Detect which cell encompasses the target text, then output its [X, Y] center coordinate. 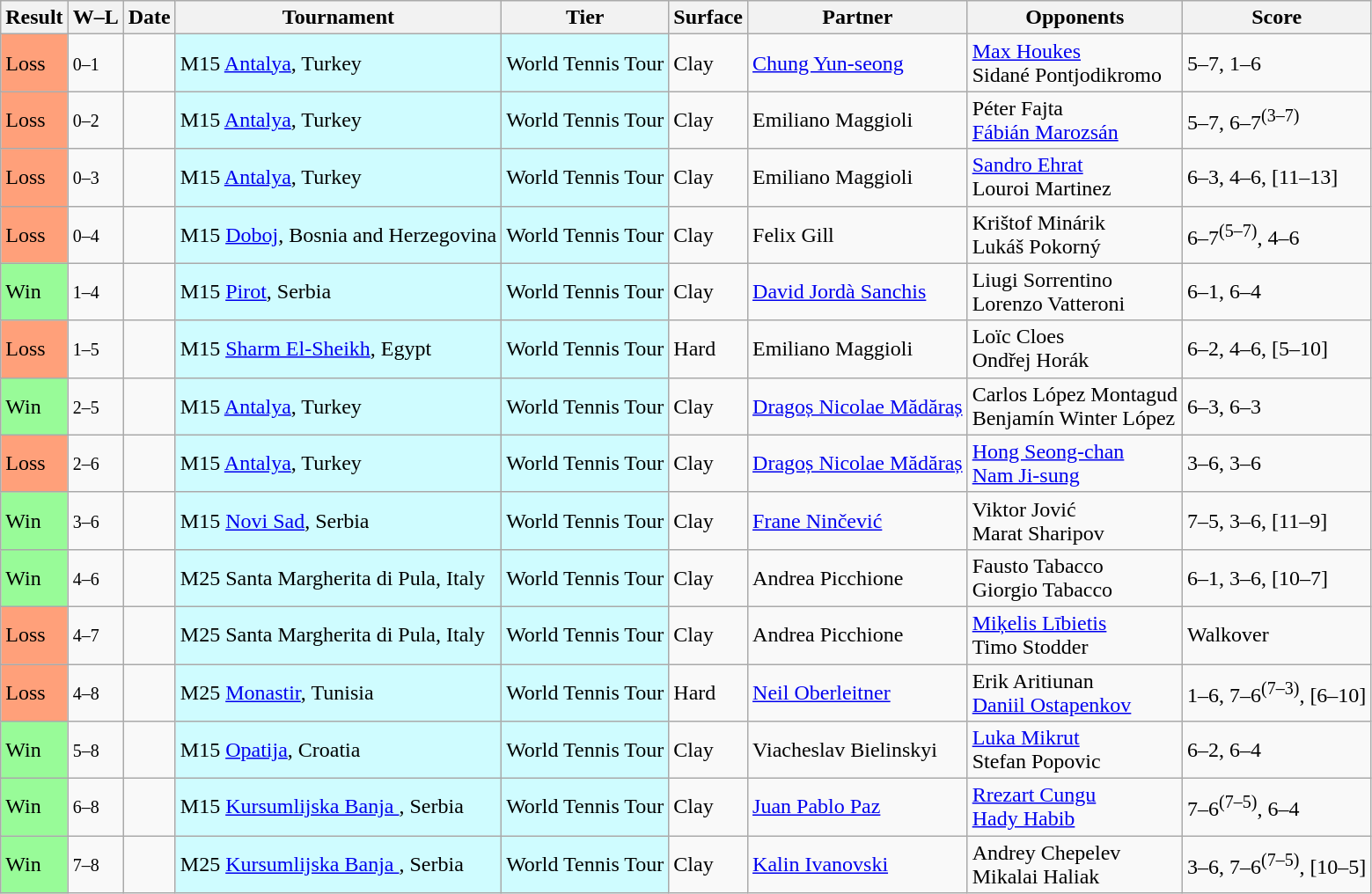
2–6 [95, 463]
1–5 [95, 348]
0–1 [95, 63]
6–1, 6–4 [1277, 292]
4–6 [95, 577]
Loïc Cloes Ondřej Horák [1075, 348]
Opponents [1075, 18]
Frane Ninčević [858, 521]
7–8 [95, 864]
6–3, 4–6, [11–13] [1277, 178]
Chung Yun-seong [858, 63]
M15 Kursumlijska Banja , Serbia [338, 808]
Walkover [1277, 635]
7–6(7–5), 6–4 [1277, 808]
M25 Monastir, Tunisia [338, 692]
0–2 [95, 120]
6–1, 3–6, [10–7] [1277, 577]
5–7, 6–7(3–7) [1277, 120]
Max Houkes Sidané Pontjodikromo [1075, 63]
M15 Sharm El-Sheikh, Egypt [338, 348]
Juan Pablo Paz [858, 808]
Carlos López Montagud Benjamín Winter López [1075, 407]
Luka Mikrut Stefan Popovic [1075, 750]
M15 Opatija, Croatia [338, 750]
Score [1277, 18]
Krištof Minárik Lukáš Pokorný [1075, 234]
5–8 [95, 750]
W–L [95, 18]
6–7(5–7), 4–6 [1277, 234]
0–4 [95, 234]
4–7 [95, 635]
Neil Oberleitner [858, 692]
Kalin Ivanovski [858, 864]
0–3 [95, 178]
1–6, 7–6(7–3), [6–10] [1277, 692]
3–6, 3–6 [1277, 463]
6–3, 6–3 [1277, 407]
Fausto Tabacco Giorgio Tabacco [1075, 577]
Result [34, 18]
M15 Pirot, Serbia [338, 292]
6–8 [95, 808]
Péter Fajta Fábián Marozsán [1075, 120]
Hong Seong-chan Nam Ji-sung [1075, 463]
M15 Doboj, Bosnia and Herzegovina [338, 234]
4–8 [95, 692]
Viktor Jović Marat Sharipov [1075, 521]
Date [150, 18]
1–4 [95, 292]
Miķelis Lībietis Timo Stodder [1075, 635]
Surface [708, 18]
7–5, 3–6, [11–9] [1277, 521]
Erik Aritiunan Daniil Ostapenkov [1075, 692]
David Jordà Sanchis [858, 292]
Partner [858, 18]
Tournament [338, 18]
3–6 [95, 521]
5–7, 1–6 [1277, 63]
Felix Gill [858, 234]
Tier [585, 18]
Andrey Chepelev Mikalai Haliak [1075, 864]
Sandro Ehrat Louroi Martinez [1075, 178]
Viacheslav Bielinskyi [858, 750]
6–2, 6–4 [1277, 750]
2–5 [95, 407]
Rrezart Cungu Hady Habib [1075, 808]
M25 Kursumlijska Banja , Serbia [338, 864]
6–2, 4–6, [5–10] [1277, 348]
M15 Novi Sad, Serbia [338, 521]
Liugi Sorrentino Lorenzo Vatteroni [1075, 292]
3–6, 7–6(7–5), [10–5] [1277, 864]
